Return [x, y] of the center of cell containing provided text 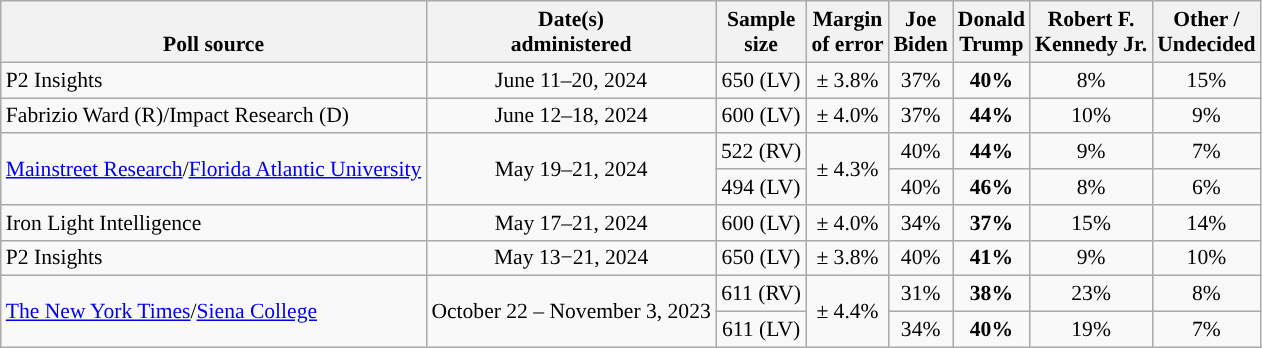
JoeBiden [921, 32]
± 4.3% [847, 170]
Iron Light Intelligence [214, 223]
38% [992, 294]
494 (LV) [762, 187]
DonaldTrump [992, 32]
41% [992, 258]
Marginof error [847, 32]
June 12–18, 2024 [571, 116]
May 13−21, 2024 [571, 258]
Samplesize [762, 32]
522 (RV) [762, 152]
31% [921, 294]
46% [992, 187]
The New York Times/Siena College [214, 312]
Date(s)administered [571, 32]
Mainstreet Research/Florida Atlantic University [214, 170]
Robert F.Kennedy Jr. [1091, 32]
± 4.4% [847, 312]
Poll source [214, 32]
23% [1091, 294]
611 (RV) [762, 294]
Fabrizio Ward (R)/Impact Research (D) [214, 116]
Other /Undecided [1206, 32]
14% [1206, 223]
May 19–21, 2024 [571, 170]
611 (LV) [762, 330]
6% [1206, 187]
June 11–20, 2024 [571, 80]
19% [1091, 330]
October 22 – November 3, 2023 [571, 312]
May 17–21, 2024 [571, 223]
